Find where the given text appears and provide that cell's center as [x, y] coordinate. 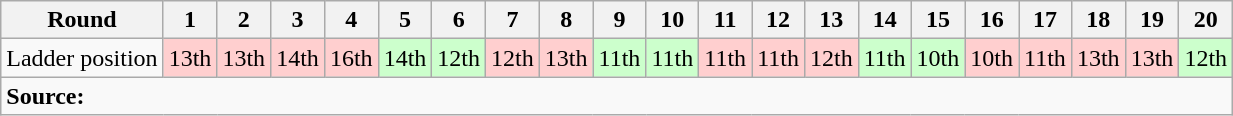
4 [351, 20]
14 [884, 20]
5 [405, 20]
3 [298, 20]
19 [1152, 20]
6 [459, 20]
15 [938, 20]
10 [672, 20]
17 [1046, 20]
2 [244, 20]
Ladder position [82, 58]
Source: [617, 96]
8 [566, 20]
16 [992, 20]
7 [513, 20]
11 [726, 20]
1 [190, 20]
20 [1206, 20]
9 [620, 20]
16th [351, 58]
18 [1098, 20]
12 [778, 20]
Round [82, 20]
13 [831, 20]
